Identify which cell holds the provided text, then report its [x, y] central coordinate. 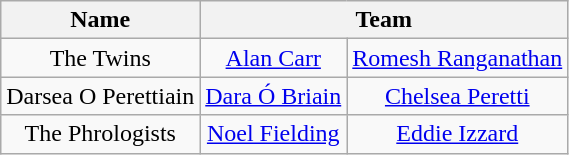
Romesh Ranganathan [458, 58]
Dara Ó Briain [274, 96]
Team [384, 20]
Noel Fielding [274, 134]
The Twins [100, 58]
Alan Carr [274, 58]
Eddie Izzard [458, 134]
Darsea O Perettiain [100, 96]
Chelsea Peretti [458, 96]
Name [100, 20]
The Phrologists [100, 134]
